Return the [x, y] coordinate for the center point of the cell that contains the specified text.  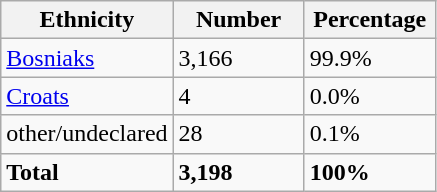
Total [87, 172]
Croats [87, 96]
Number [238, 20]
3,198 [238, 172]
0.1% [370, 134]
100% [370, 172]
3,166 [238, 58]
Percentage [370, 20]
4 [238, 96]
other/undeclared [87, 134]
0.0% [370, 96]
Ethnicity [87, 20]
28 [238, 134]
Bosniaks [87, 58]
99.9% [370, 58]
